Detect which cell encompasses the target text, then output its [X, Y] center coordinate. 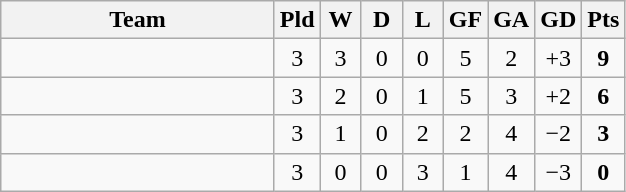
6 [604, 96]
+2 [558, 96]
GA [512, 20]
W [340, 20]
GF [465, 20]
L [422, 20]
−3 [558, 172]
+3 [558, 58]
D [382, 20]
Pld [297, 20]
Team [138, 20]
GD [558, 20]
Pts [604, 20]
−2 [558, 134]
9 [604, 58]
